For the text-containing cell, return its midpoint in (X, Y) coordinate format. 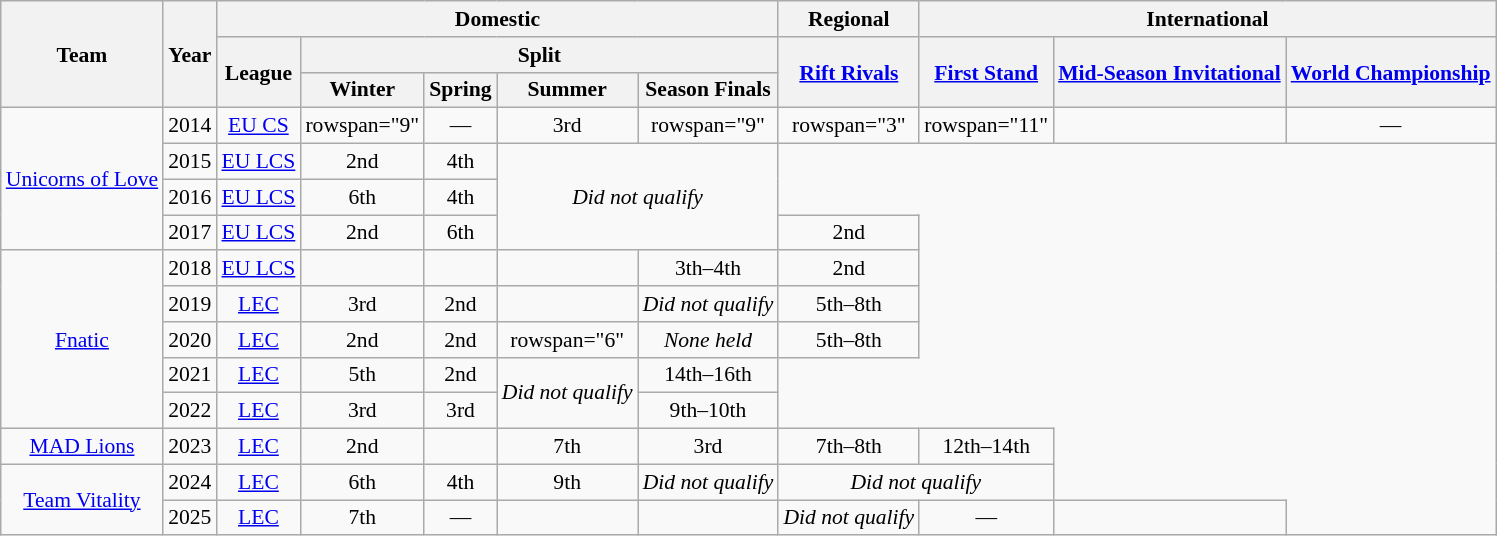
Mid-Season Invitational (1170, 72)
9th (568, 482)
2022 (190, 411)
rowspan="6" (568, 340)
14th–16th (708, 375)
2015 (190, 162)
2016 (190, 197)
Regional (848, 19)
Winter (362, 90)
2020 (190, 340)
2014 (190, 126)
Fnatic (82, 340)
Unicorns of Love (82, 179)
Summer (568, 90)
2024 (190, 482)
Season Finals (708, 90)
Team Vitality (82, 500)
12th–14th (986, 447)
EU CS (258, 126)
First Stand (986, 72)
International (1207, 19)
World Championship (1391, 72)
7th–8th (848, 447)
2021 (190, 375)
rowspan="11" (986, 126)
2023 (190, 447)
Spring (460, 90)
MAD Lions (82, 447)
Team (82, 54)
5th (362, 375)
3th–4th (708, 269)
9th–10th (708, 411)
Split (539, 55)
Domestic (497, 19)
2025 (190, 518)
None held (708, 340)
Year (190, 54)
2018 (190, 269)
2017 (190, 233)
Rift Rivals (848, 72)
League (258, 72)
2019 (190, 304)
rowspan="3" (848, 126)
